Provide the [X, Y] coordinate of the cell's center where the given text is located.  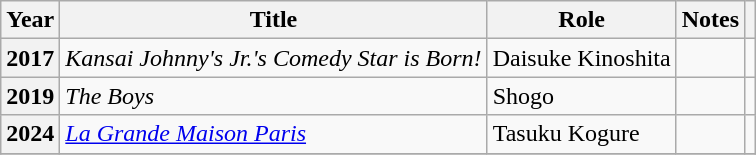
Tasuku Kogure [582, 134]
The Boys [274, 96]
Daisuke Kinoshita [582, 58]
Year [30, 20]
2017 [30, 58]
Notes [710, 20]
2024 [30, 134]
Title [274, 20]
Role [582, 20]
Kansai Johnny's Jr.'s Comedy Star is Born! [274, 58]
2019 [30, 96]
Shogo [582, 96]
La Grande Maison Paris [274, 134]
